Find where the given text appears and provide that cell's center as (X, Y) coordinate. 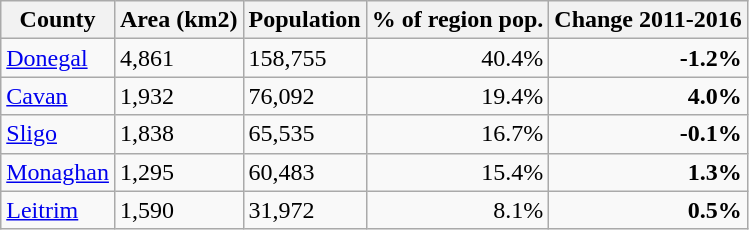
Population (304, 20)
Change 2011-2016 (648, 20)
Area (km2) (178, 20)
19.4% (458, 96)
16.7% (458, 134)
8.1% (458, 210)
40.4% (458, 58)
0.5% (648, 210)
4.0% (648, 96)
Leitrim (58, 210)
4,861 (178, 58)
-1.2% (648, 58)
Sligo (58, 134)
1,838 (178, 134)
65,535 (304, 134)
1,932 (178, 96)
County (58, 20)
1,295 (178, 172)
76,092 (304, 96)
1,590 (178, 210)
31,972 (304, 210)
Donegal (58, 58)
-0.1% (648, 134)
% of region pop. (458, 20)
15.4% (458, 172)
1.3% (648, 172)
60,483 (304, 172)
Monaghan (58, 172)
158,755 (304, 58)
Cavan (58, 96)
